Provide the [X, Y] coordinate of the cell's center where the given text is located.  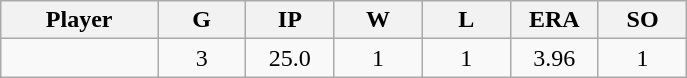
25.0 [290, 58]
3.96 [554, 58]
ERA [554, 20]
G [202, 20]
SO [642, 20]
3 [202, 58]
L [466, 20]
IP [290, 20]
W [378, 20]
Player [80, 20]
